Capture the cell that displays the provided text and extract its (x, y) central coordinate. 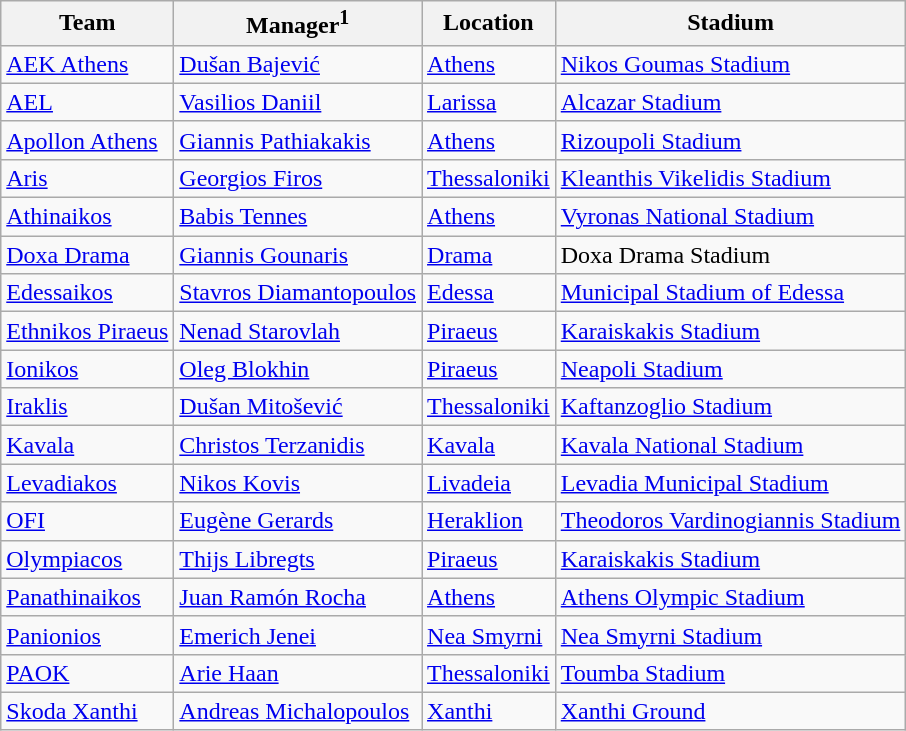
Olympiacos (88, 559)
Dušan Bajević (298, 64)
Levadia Municipal Stadium (730, 483)
Heraklion (489, 521)
Ionikos (88, 369)
Doxa Drama (88, 255)
AEK Athens (88, 64)
Giannis Gounaris (298, 255)
Alcazar Stadium (730, 102)
Oleg Blokhin (298, 369)
Edessa (489, 293)
Xanthi (489, 711)
Apollon Athens (88, 140)
AEL (88, 102)
Drama (489, 255)
Juan Ramón Rocha (298, 597)
Arie Haan (298, 673)
Rizoupoli Stadium (730, 140)
Doxa Drama Stadium (730, 255)
Manager1 (298, 24)
Kavala National Stadium (730, 445)
Neapoli Stadium (730, 369)
Kaftanzoglio Stadium (730, 407)
Team (88, 24)
Nikos Goumas Stadium (730, 64)
OFI (88, 521)
Nea Smyrni Stadium (730, 635)
Nikos Kovis (298, 483)
Athens Olympic Stadium (730, 597)
Georgios Firos (298, 178)
Aris (88, 178)
Nea Smyrni (489, 635)
Panionios (88, 635)
Vasilios Daniil (298, 102)
Stavros Diamantopoulos (298, 293)
Athinaikos (88, 217)
Thijs Libregts (298, 559)
Stadium (730, 24)
Edessaikos (88, 293)
Livadeia (489, 483)
Andreas Michalopoulos (298, 711)
Toumba Stadium (730, 673)
Eugène Gerards (298, 521)
Vyronas National Stadium (730, 217)
Location (489, 24)
Municipal Stadium of Edessa (730, 293)
Babis Tennes (298, 217)
Panathinaikos (88, 597)
Emerich Jenei (298, 635)
Iraklis (88, 407)
Giannis Pathiakakis (298, 140)
PAOK (88, 673)
Kleanthis Vikelidis Stadium (730, 178)
Levadiakos (88, 483)
Ethnikos Piraeus (88, 331)
Xanthi Ground (730, 711)
Theodoros Vardinogiannis Stadium (730, 521)
Larissa (489, 102)
Skoda Xanthi (88, 711)
Dušan Mitošević (298, 407)
Christos Terzanidis (298, 445)
Nenad Starovlah (298, 331)
